From the cell containing the given text, extract its center point as (x, y) coordinate. 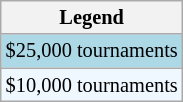
$25,000 tournaments (92, 51)
$10,000 tournaments (92, 85)
Legend (92, 17)
